Locate the cell with the specified text and output its (X, Y) center coordinate. 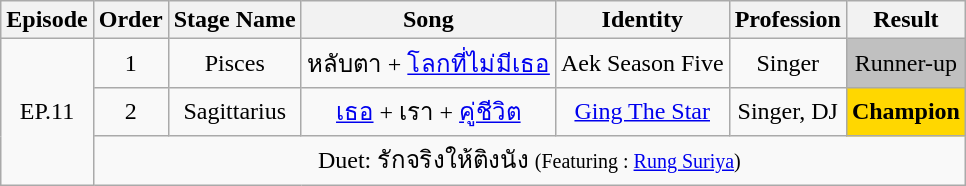
Runner-up (906, 64)
Identity (642, 20)
2 (130, 112)
Order (130, 20)
Stage Name (234, 20)
Singer, DJ (788, 112)
Pisces (234, 64)
เธอ + เรา + คู่ชีวิต (428, 112)
Sagittarius (234, 112)
Result (906, 20)
Singer (788, 64)
EP.11 (47, 112)
Ging The Star (642, 112)
1 (130, 64)
Episode (47, 20)
Duet: รักจริงให้ติงนัง (Featuring : Rung Suriya) (529, 160)
Champion (906, 112)
หลับตา + โลกที่ไม่มีเธอ (428, 64)
Song (428, 20)
Profession (788, 20)
Aek Season Five (642, 64)
